Return the [X, Y] coordinate for the center point of the cell that contains the specified text.  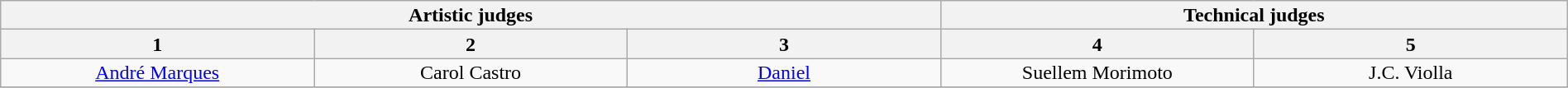
2 [471, 44]
3 [784, 44]
Technical judges [1254, 15]
Daniel [784, 72]
1 [157, 44]
Suellem Morimoto [1097, 72]
4 [1097, 44]
Artistic judges [471, 15]
André Marques [157, 72]
J.C. Violla [1411, 72]
5 [1411, 44]
Carol Castro [471, 72]
